Output the (X, Y) coordinate of the center of the cell containing the given text.  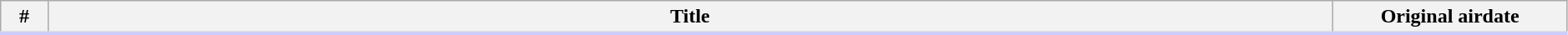
Title (690, 17)
Original airdate (1450, 17)
# (24, 17)
